Return the (x, y) coordinate for the center point of the cell that contains the specified text.  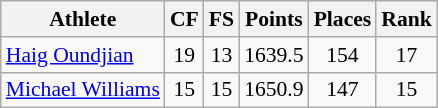
1650.9 (274, 90)
Places (343, 19)
FS (222, 19)
19 (184, 55)
Michael Williams (83, 90)
147 (343, 90)
Athlete (83, 19)
CF (184, 19)
Points (274, 19)
13 (222, 55)
17 (406, 55)
Haig Oundjian (83, 55)
1639.5 (274, 55)
154 (343, 55)
Rank (406, 19)
